Return [x, y] of the center of cell containing provided text 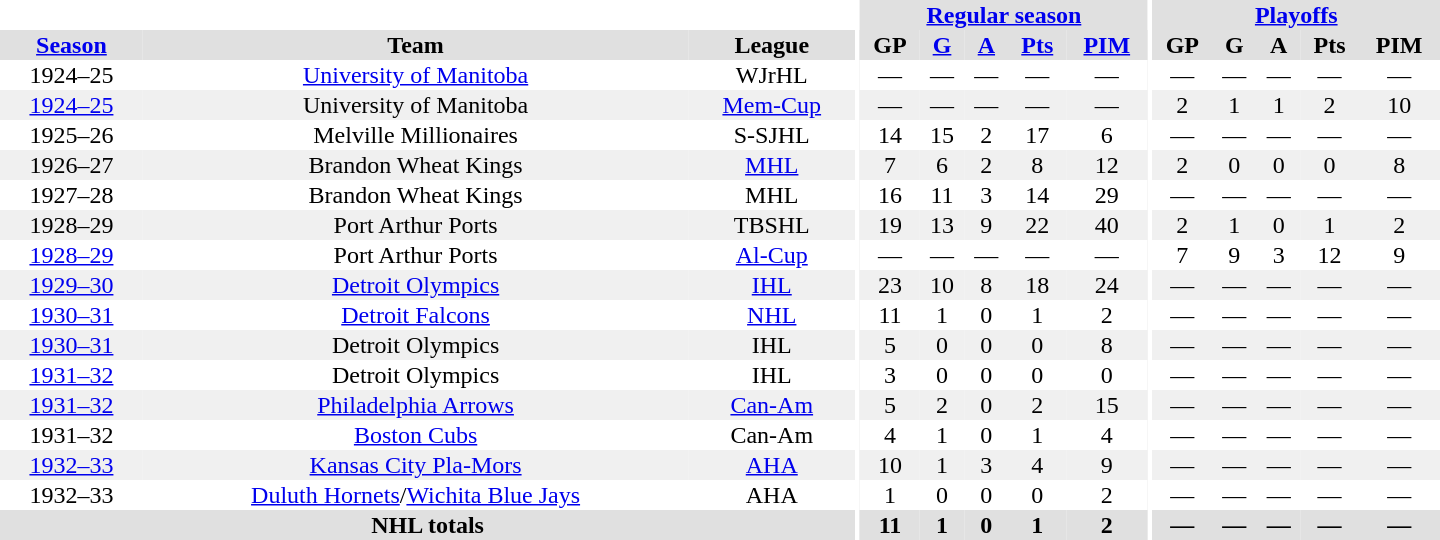
23 [890, 285]
1926–27 [72, 165]
24 [1107, 285]
18 [1038, 285]
Philadelphia Arrows [416, 405]
TBSHL [772, 225]
Regular season [1004, 15]
1927–28 [72, 195]
1929–30 [72, 285]
19 [890, 225]
S-SJHL [772, 135]
Mem-Cup [772, 105]
Melville Millionaires [416, 135]
13 [942, 225]
Season [72, 45]
Kansas City Pla-Mors [416, 465]
Duluth Hornets/Wichita Blue Jays [416, 495]
League [772, 45]
Team [416, 45]
Al-Cup [772, 255]
17 [1038, 135]
22 [1038, 225]
Detroit Falcons [416, 315]
Boston Cubs [416, 435]
29 [1107, 195]
40 [1107, 225]
1925–26 [72, 135]
NHL [772, 315]
NHL totals [428, 525]
WJrHL [772, 75]
Playoffs [1296, 15]
16 [890, 195]
